Pinpoint the cell where the given text exists, returning its [X, Y] midpoint coordinate. 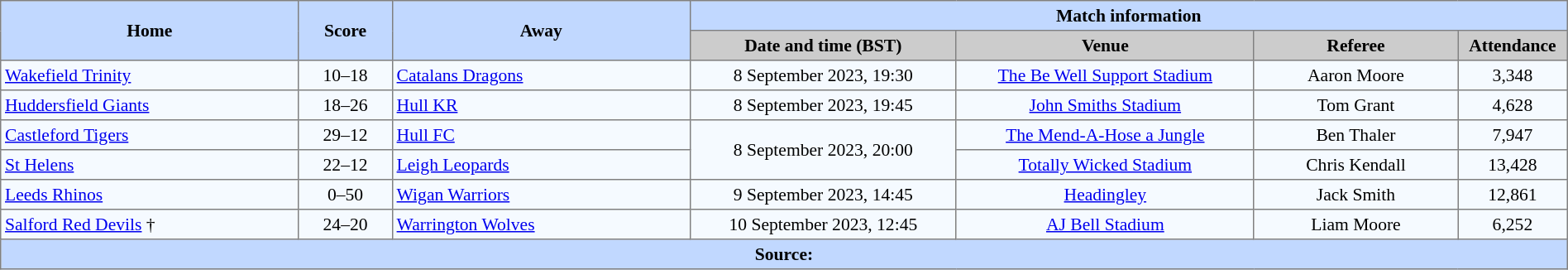
Date and time (BST) [823, 46]
John Smiths Stadium [1105, 105]
The Mend-A-Hose a Jungle [1105, 135]
29–12 [346, 135]
18–26 [346, 105]
22–12 [346, 165]
AJ Bell Stadium [1105, 224]
12,861 [1513, 195]
Jack Smith [1355, 195]
Huddersfield Giants [150, 105]
Hull FC [541, 135]
8 September 2023, 19:30 [823, 75]
Aaron Moore [1355, 75]
Hull KR [541, 105]
Home [150, 31]
Attendance [1513, 46]
6,252 [1513, 224]
Ben Thaler [1355, 135]
8 September 2023, 19:45 [823, 105]
Wakefield Trinity [150, 75]
Away [541, 31]
13,428 [1513, 165]
Venue [1105, 46]
Referee [1355, 46]
Chris Kendall [1355, 165]
Salford Red Devils † [150, 224]
9 September 2023, 14:45 [823, 195]
St Helens [150, 165]
Liam Moore [1355, 224]
10–18 [346, 75]
Castleford Tigers [150, 135]
Leigh Leopards [541, 165]
0–50 [346, 195]
Source: [784, 254]
Totally Wicked Stadium [1105, 165]
8 September 2023, 20:00 [823, 150]
10 September 2023, 12:45 [823, 224]
Leeds Rhinos [150, 195]
Catalans Dragons [541, 75]
7,947 [1513, 135]
Wigan Warriors [541, 195]
4,628 [1513, 105]
Warrington Wolves [541, 224]
The Be Well Support Stadium [1105, 75]
Match information [1128, 16]
Tom Grant [1355, 105]
24–20 [346, 224]
Headingley [1105, 195]
3,348 [1513, 75]
Score [346, 31]
